Return [X, Y] of the center of cell containing provided text 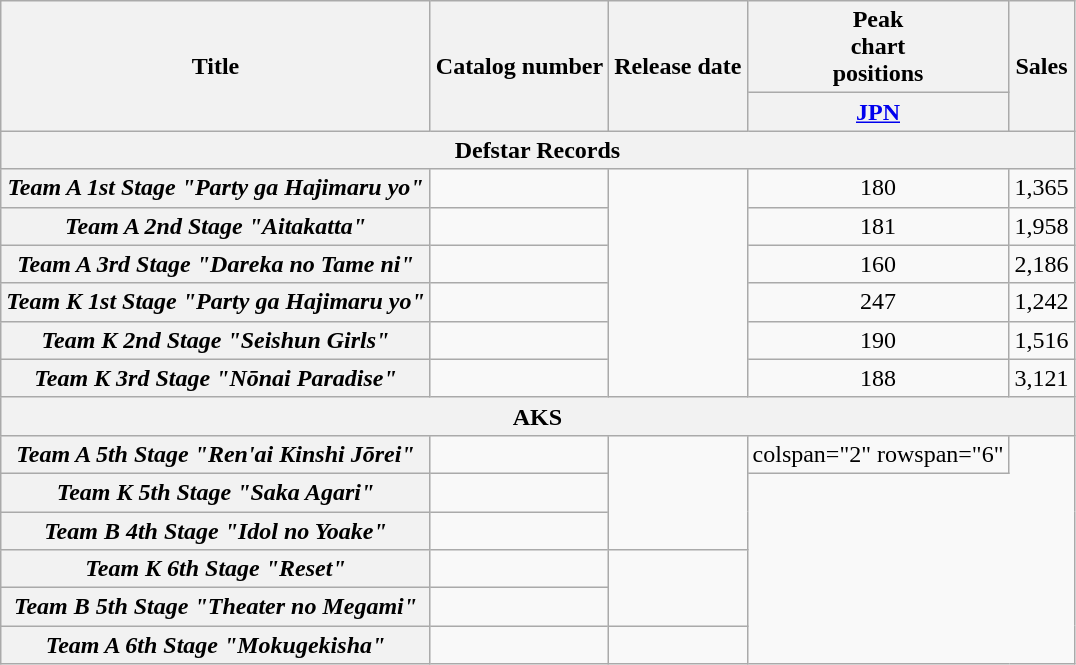
Peakchartpositions [878, 47]
Team A 1st Stage "Party ga Hajimaru yo" [216, 188]
JPN [878, 112]
Sales [1042, 66]
160 [878, 264]
Catalog number [519, 66]
2,186 [1042, 264]
181 [878, 226]
Team B 4th Stage "Idol no Yoake" [216, 531]
1,958 [1042, 226]
1,242 [1042, 302]
Team A 3rd Stage "Dareka no Tame ni" [216, 264]
Team B 5th Stage "Theater no Megami" [216, 607]
Team K 2nd Stage "Seishun Girls" [216, 340]
190 [878, 340]
Defstar Records [538, 150]
247 [878, 302]
3,121 [1042, 378]
Team A 5th Stage "Ren'ai Kinshi Jōrei" [216, 454]
1,516 [1042, 340]
Team K 3rd Stage "Nōnai Paradise" [216, 378]
1,365 [1042, 188]
Team A 6th Stage "Mokugekisha" [216, 645]
Team K 5th Stage "Saka Agari" [216, 492]
Team K 6th Stage "Reset" [216, 569]
Team A 2nd Stage "Aitakatta" [216, 226]
colspan="2" rowspan="6" [878, 454]
AKS [538, 416]
Team K 1st Stage "Party ga Hajimaru yo" [216, 302]
Release date [678, 66]
188 [878, 378]
Title [216, 66]
180 [878, 188]
